Pinpoint the cell where the given text exists, returning its (X, Y) midpoint coordinate. 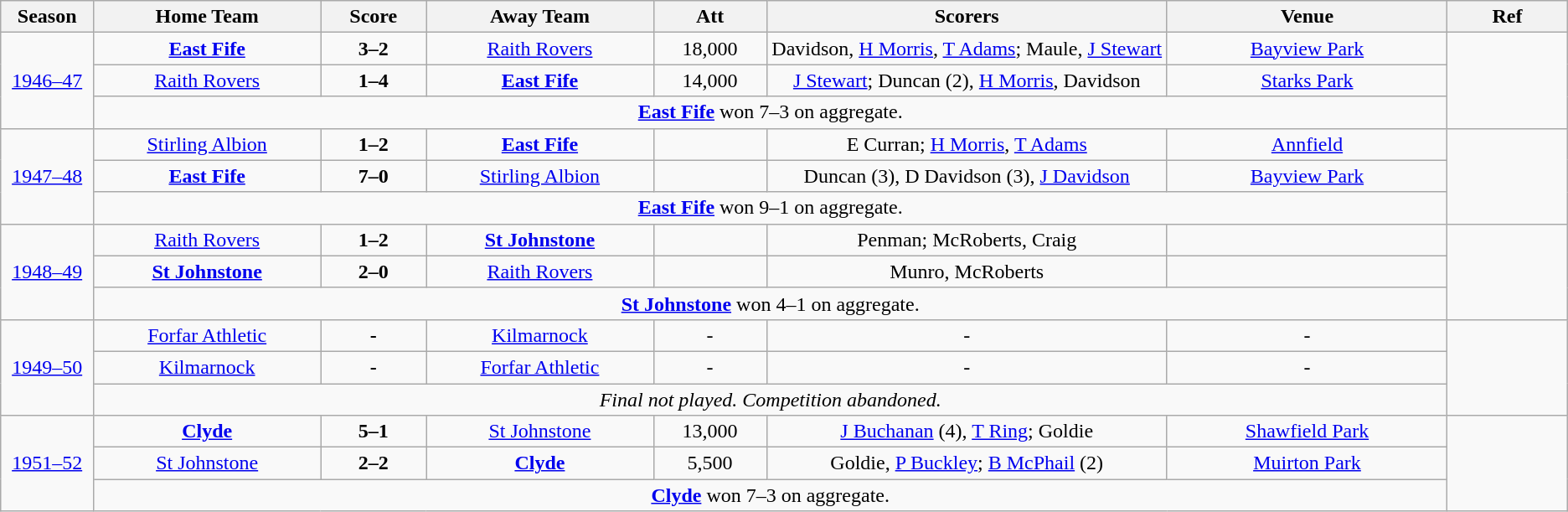
Att (710, 17)
Score (374, 17)
Penman; McRoberts, Craig (967, 240)
J Buchanan (4), T Ring; Goldie (967, 432)
18,000 (710, 49)
3–2 (374, 49)
Shawfield Park (1307, 432)
J Stewart; Duncan (2), H Morris, Davidson (967, 80)
Goldie, P Buckley; B McPhail (2) (967, 463)
2–2 (374, 463)
Away Team (539, 17)
Season (47, 17)
13,000 (710, 432)
East Fife won 7–3 on aggregate. (771, 112)
Venue (1307, 17)
Home Team (208, 17)
Davidson, H Morris, T Adams; Maule, J Stewart (967, 49)
Ref (1508, 17)
1949–50 (47, 367)
Final not played. Competition abandoned. (771, 400)
5–1 (374, 432)
Munro, McRoberts (967, 272)
1947–48 (47, 176)
Clyde won 7–3 on aggregate. (771, 495)
1946–47 (47, 80)
St Johnstone won 4–1 on aggregate. (771, 303)
14,000 (710, 80)
Starks Park (1307, 80)
5,500 (710, 463)
1951–52 (47, 463)
2–0 (374, 272)
Duncan (3), D Davidson (3), J Davidson (967, 176)
1–4 (374, 80)
1948–49 (47, 272)
E Curran; H Morris, T Adams (967, 144)
Scorers (967, 17)
7–0 (374, 176)
Muirton Park (1307, 463)
East Fife won 9–1 on aggregate. (771, 208)
Annfield (1307, 144)
